Locate the cell with the specified text and output its [x, y] center coordinate. 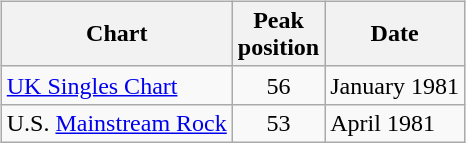
U.S. Mainstream Rock [116, 123]
Date [395, 34]
Chart [116, 34]
53 [278, 123]
UK Singles Chart [116, 85]
January 1981 [395, 85]
Peakposition [278, 34]
April 1981 [395, 123]
56 [278, 85]
